Extract the [X, Y] coordinate from the center of the cell holding the provided text.  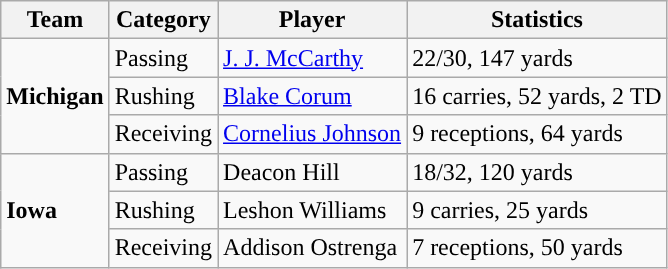
9 carries, 25 yards [538, 210]
9 receptions, 64 yards [538, 134]
Leshon Williams [312, 210]
J. J. McCarthy [312, 58]
22/30, 147 yards [538, 58]
Blake Corum [312, 96]
18/32, 120 yards [538, 172]
Statistics [538, 20]
16 carries, 52 yards, 2 TD [538, 96]
Addison Ostrenga [312, 248]
Cornelius Johnson [312, 134]
7 receptions, 50 yards [538, 248]
Michigan [55, 96]
Deacon Hill [312, 172]
Category [163, 20]
Team [55, 20]
Player [312, 20]
Iowa [55, 210]
